Search for the cell housing the specified text and yield its [X, Y] center coordinate. 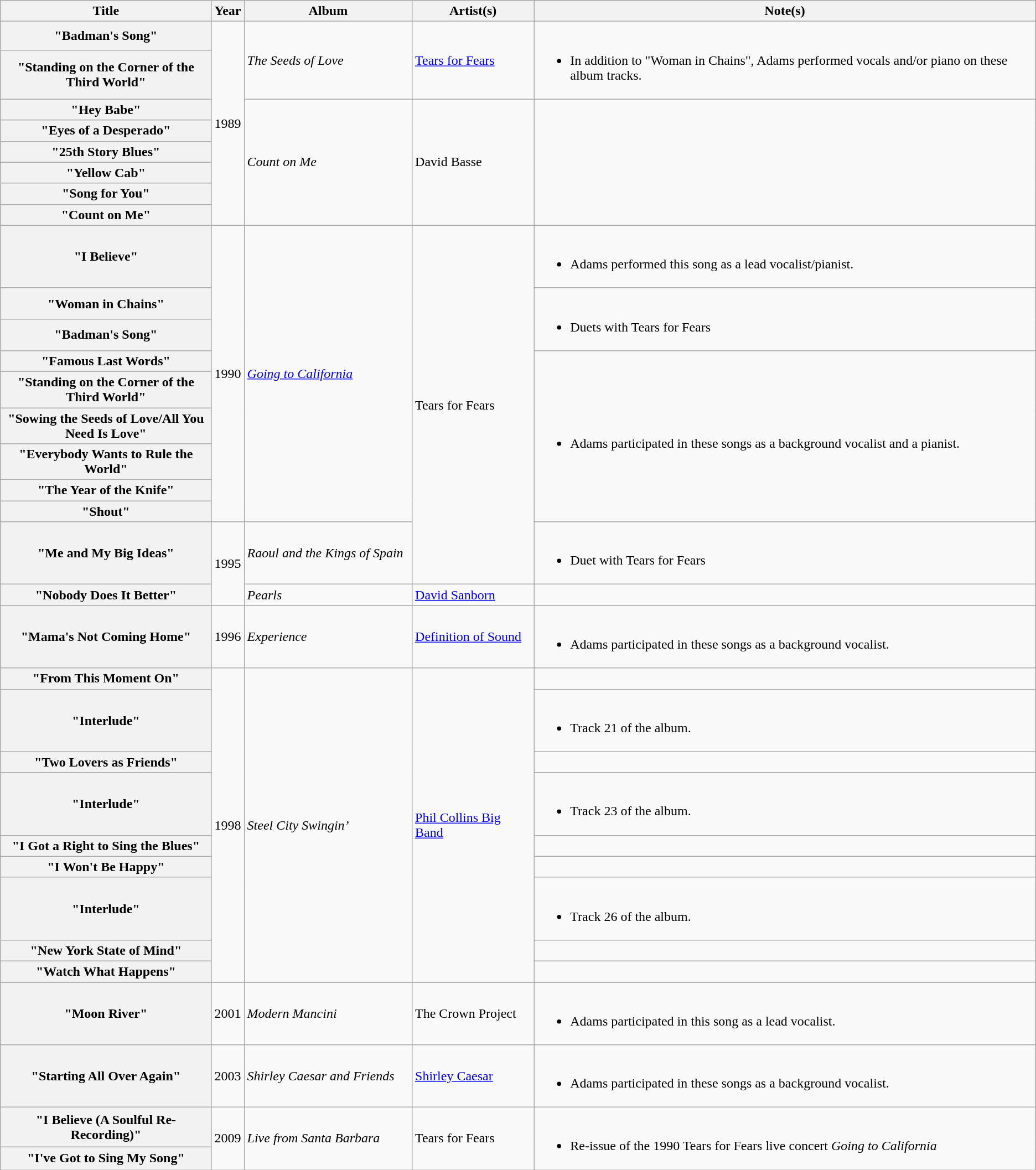
David Sanborn [473, 595]
Track 26 of the album. [785, 909]
"I've Got to Sing My Song" [106, 1158]
"Hey Babe" [106, 110]
"I Believe" [106, 257]
"Sowing the Seeds of Love/All You Need Is Love" [106, 425]
"Shout" [106, 511]
2009 [228, 1139]
Album [328, 11]
Track 21 of the album. [785, 721]
Live from Santa Barbara [328, 1139]
"Moon River" [106, 1013]
1990 [228, 374]
Pearls [328, 595]
"Everybody Wants to Rule the World" [106, 462]
"I Won't Be Happy" [106, 867]
Year [228, 11]
"Nobody Does It Better" [106, 595]
"From This Moment On" [106, 679]
"I Got a Right to Sing the Blues" [106, 846]
"Song for You" [106, 194]
"New York State of Mind" [106, 950]
"Me and My Big Ideas" [106, 553]
Count on Me [328, 162]
2003 [228, 1076]
Note(s) [785, 11]
"Two Lovers as Friends" [106, 762]
1998 [228, 825]
"I Believe (A Soulful Re-Recording)" [106, 1127]
The Crown Project [473, 1013]
Re-issue of the 1990 Tears for Fears live concert Going to California [785, 1139]
"Yellow Cab" [106, 173]
David Basse [473, 162]
Duets with Tears for Fears [785, 319]
Adams participated in this song as a lead vocalist. [785, 1013]
Adams participated in these songs as a background vocalist and a pianist. [785, 436]
1989 [228, 123]
"Count on Me" [106, 215]
Title [106, 11]
The Seeds of Love [328, 60]
Raoul and the Kings of Spain [328, 553]
1996 [228, 636]
"25th Story Blues" [106, 152]
In addition to "Woman in Chains", Adams performed vocals and/or piano on these album tracks. [785, 60]
2001 [228, 1013]
"Woman in Chains" [106, 303]
Track 23 of the album. [785, 804]
"Mama's Not Coming Home" [106, 636]
Steel City Swingin’ [328, 825]
Shirley Caesar and Friends [328, 1076]
Adams performed this song as a lead vocalist/pianist. [785, 257]
"Watch What Happens" [106, 971]
"Eyes of a Desperado" [106, 131]
1995 [228, 563]
Duet with Tears for Fears [785, 553]
Modern Mancini [328, 1013]
"The Year of the Knife" [106, 490]
"Starting All Over Again" [106, 1076]
Artist(s) [473, 11]
Shirley Caesar [473, 1076]
Phil Collins Big Band [473, 825]
Definition of Sound [473, 636]
Experience [328, 636]
"Famous Last Words" [106, 361]
Going to California [328, 374]
